From the cell containing the given text, extract its center point as (x, y) coordinate. 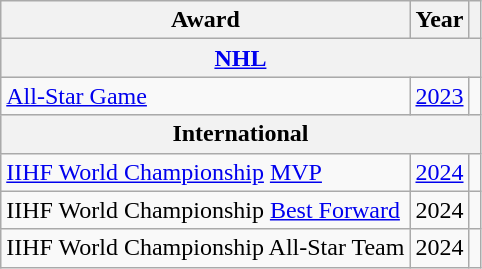
Year (440, 20)
2023 (440, 96)
NHL (240, 58)
All-Star Game (206, 96)
IIHF World Championship Best Forward (206, 210)
IIHF World Championship All-Star Team (206, 248)
Award (206, 20)
International (240, 134)
IIHF World Championship MVP (206, 172)
